Output the (X, Y) coordinate of the center of the cell containing the given text.  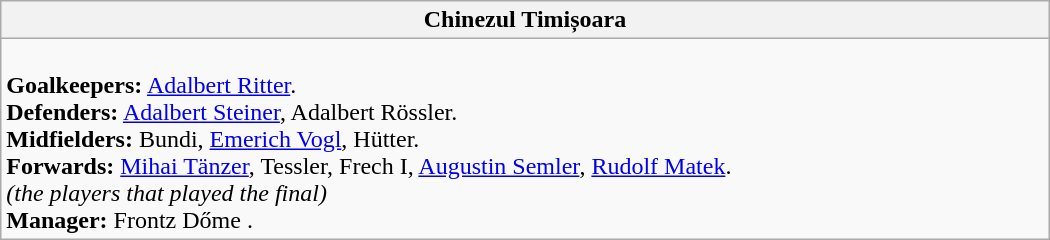
Chinezul Timișoara (525, 20)
